From the cell containing the given text, extract its center point as [X, Y] coordinate. 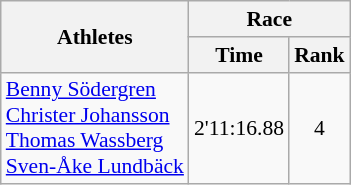
Rank [320, 55]
2'11:16.88 [239, 128]
4 [320, 128]
Time [239, 55]
Race [270, 19]
Benny SödergrenChrister JohanssonThomas WassbergSven-Åke Lundbäck [95, 128]
Athletes [95, 36]
